Return (x, y) of the center of cell containing provided text 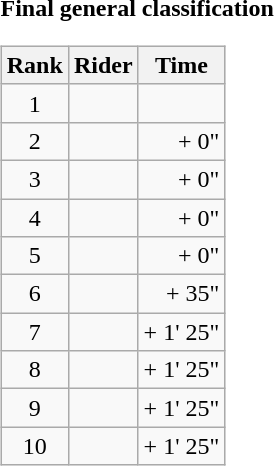
10 (34, 446)
3 (34, 179)
8 (34, 370)
2 (34, 141)
Time (182, 65)
6 (34, 294)
Rider (103, 65)
9 (34, 408)
+ 35" (182, 294)
Rank (34, 65)
5 (34, 256)
4 (34, 217)
7 (34, 332)
1 (34, 103)
